Detect which cell encompasses the target text, then output its [x, y] center coordinate. 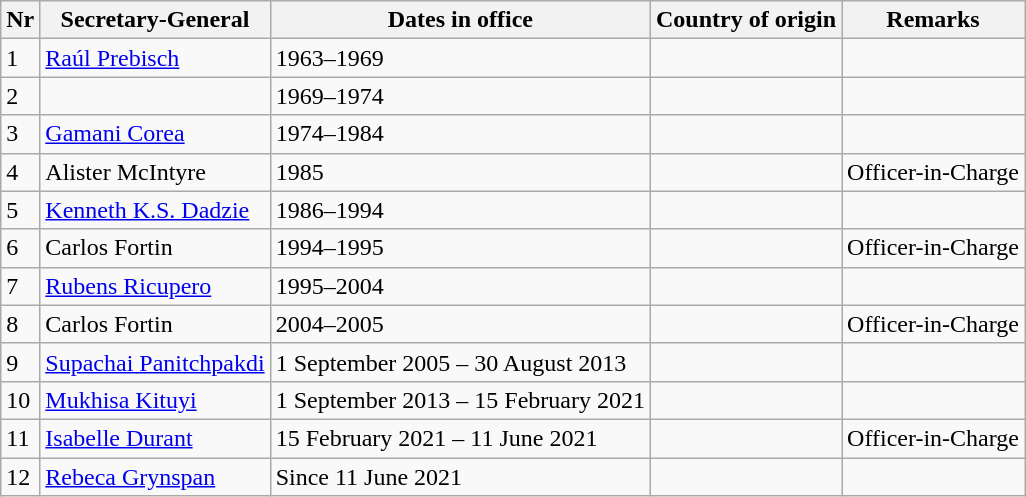
12 [20, 477]
2004–2005 [460, 324]
Nr [20, 20]
1 [20, 58]
1 September 2013 – 15 February 2021 [460, 400]
1969–1974 [460, 96]
1986–1994 [460, 210]
Dates in office [460, 20]
Supachai Panitchpakdi [155, 362]
Mukhisa Kituyi [155, 400]
1985 [460, 172]
1 September 2005 – 30 August 2013 [460, 362]
6 [20, 248]
Remarks [934, 20]
2 [20, 96]
9 [20, 362]
Isabelle Durant [155, 438]
5 [20, 210]
8 [20, 324]
1963–1969 [460, 58]
3 [20, 134]
1995–2004 [460, 286]
Country of origin [746, 20]
1974–1984 [460, 134]
11 [20, 438]
Alister McIntyre [155, 172]
1994–1995 [460, 248]
Gamani Corea [155, 134]
Rubens Ricupero [155, 286]
Kenneth K.S. Dadzie [155, 210]
10 [20, 400]
4 [20, 172]
Rebeca Grynspan [155, 477]
7 [20, 286]
Raúl Prebisch [155, 58]
Secretary-General [155, 20]
Since 11 June 2021 [460, 477]
15 February 2021 – 11 June 2021 [460, 438]
